Return [X, Y] of the center of cell containing provided text 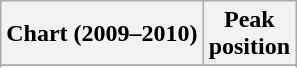
Peakposition [249, 34]
Chart (2009–2010) [102, 34]
